Determine the (x, y) coordinate at the center of the cell enclosing the given text.  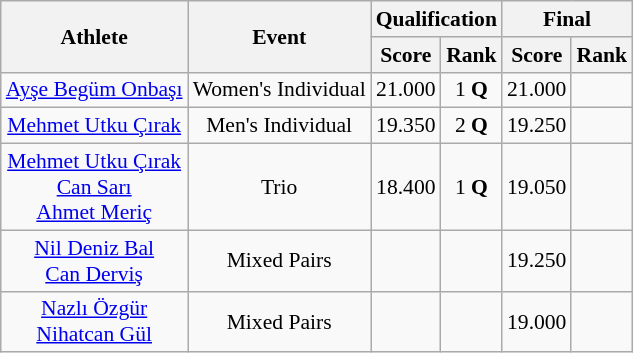
19.000 (536, 322)
Men's Individual (280, 126)
Final (567, 19)
Trio (280, 188)
19.350 (406, 126)
Qualification (436, 19)
Mehmet Utku ÇırakCan SarıAhmet Meriç (94, 188)
Nil Deniz BalCan Derviş (94, 260)
18.400 (406, 188)
Event (280, 36)
2 Q (472, 126)
19.050 (536, 188)
Women's Individual (280, 90)
Nazlı ÖzgürNihatcan Gül (94, 322)
Athlete (94, 36)
Ayşe Begüm Onbaşı (94, 90)
Mehmet Utku Çırak (94, 126)
